Capture the cell that displays the provided text and extract its [X, Y] central coordinate. 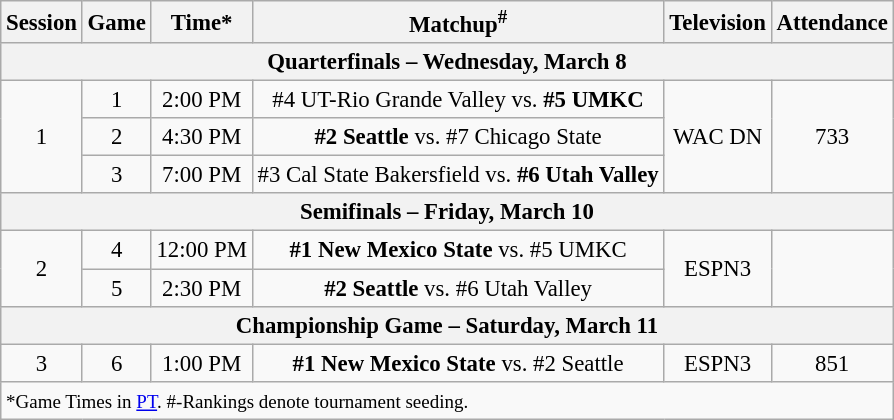
Quarterfinals – Wednesday, March 8 [447, 62]
#3 Cal State Bakersfield vs. #6 Utah Valley [458, 175]
#1 New Mexico State vs. #5 UMKC [458, 250]
Semifinals – Friday, March 10 [447, 213]
4 [116, 250]
1:00 PM [202, 363]
Session [42, 22]
#2 Seattle vs. #6 Utah Valley [458, 288]
2:30 PM [202, 288]
2:00 PM [202, 100]
#1 New Mexico State vs. #2 Seattle [458, 363]
733 [832, 138]
Game [116, 22]
Television [718, 22]
851 [832, 363]
WAC DN [718, 138]
#4 UT-Rio Grande Valley vs. #5 UMKC [458, 100]
#2 Seattle vs. #7 Chicago State [458, 137]
12:00 PM [202, 250]
4:30 PM [202, 137]
*Game Times in PT. #-Rankings denote tournament seeding. [447, 400]
Championship Game – Saturday, March 11 [447, 325]
Matchup# [458, 22]
Time* [202, 22]
6 [116, 363]
5 [116, 288]
7:00 PM [202, 175]
Attendance [832, 22]
